Output the (X, Y) coordinate of the center of the cell containing the given text.  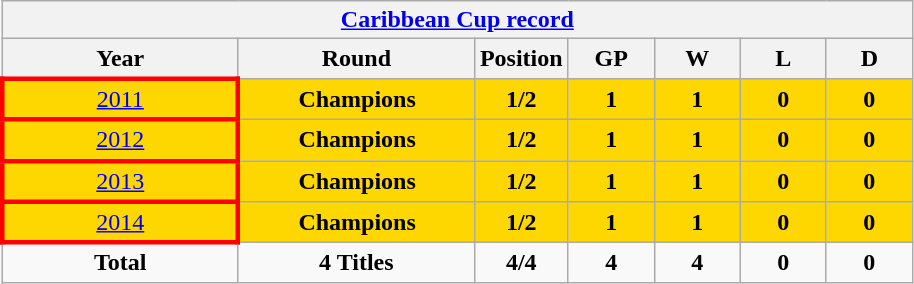
4 Titles (356, 263)
2011 (120, 98)
2012 (120, 140)
Caribbean Cup record (457, 20)
Total (120, 263)
W (697, 59)
Year (120, 59)
GP (611, 59)
Round (356, 59)
D (869, 59)
2013 (120, 180)
2014 (120, 222)
L (783, 59)
Position (521, 59)
4/4 (521, 263)
